Return [X, Y] of the center of cell containing provided text 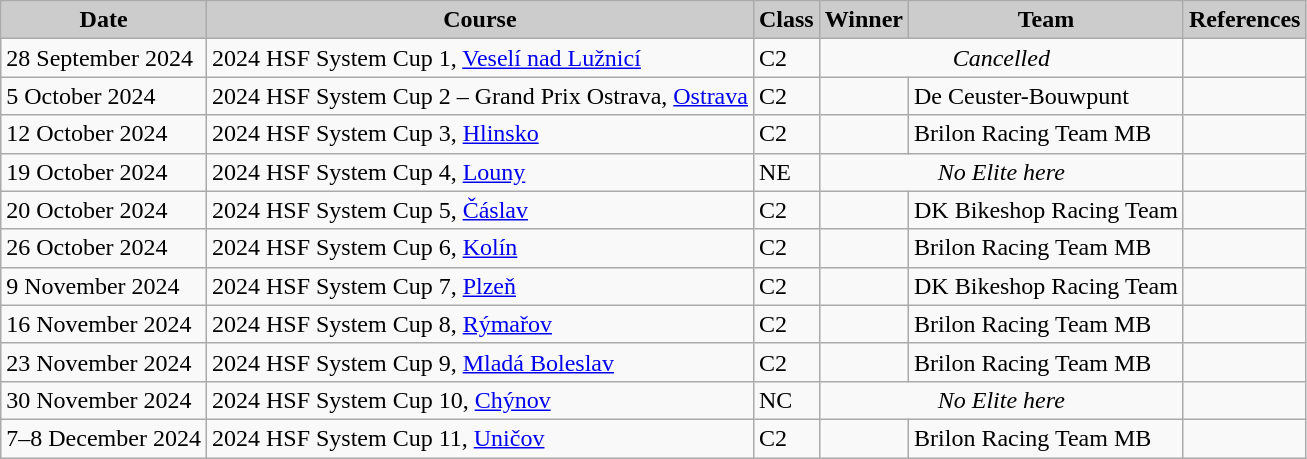
Cancelled [1001, 58]
2024 HSF System Cup 4, Louny [480, 172]
5 October 2024 [104, 96]
2024 HSF System Cup 9, Mladá Boleslav [480, 362]
23 November 2024 [104, 362]
2024 HSF System Cup 6, Kolín [480, 248]
12 October 2024 [104, 134]
19 October 2024 [104, 172]
7–8 December 2024 [104, 438]
16 November 2024 [104, 324]
28 September 2024 [104, 58]
26 October 2024 [104, 248]
De Ceuster-Bouwpunt [1046, 96]
30 November 2024 [104, 400]
2024 HSF System Cup 11, Uničov [480, 438]
Winner [864, 20]
2024 HSF System Cup 3, Hlinsko [480, 134]
2024 HSF System Cup 10, Chýnov [480, 400]
2024 HSF System Cup 5, Čáslav [480, 210]
NE [786, 172]
2024 HSF System Cup 2 – Grand Prix Ostrava, Ostrava [480, 96]
Class [786, 20]
20 October 2024 [104, 210]
2024 HSF System Cup 7, Plzeň [480, 286]
References [1244, 20]
Date [104, 20]
2024 HSF System Cup 8, Rýmařov [480, 324]
9 November 2024 [104, 286]
NC [786, 400]
Team [1046, 20]
Course [480, 20]
2024 HSF System Cup 1, Veselí nad Lužnicí [480, 58]
